Determine the [x, y] coordinate at the center of the cell enclosing the given text.  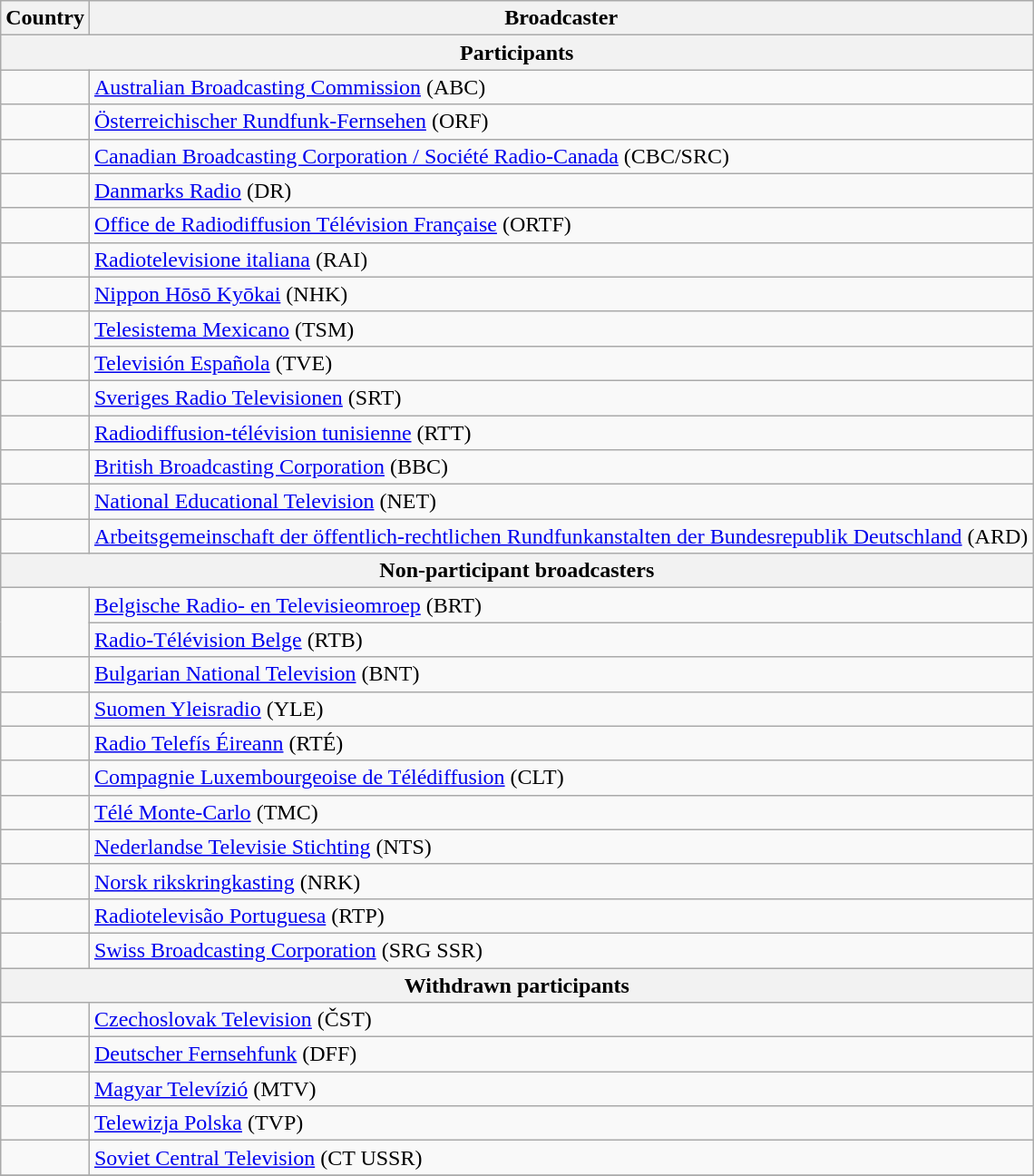
Arbeitsgemeinschaft der öffentlich-rechtlichen Rundfunkanstalten der Bundesrepublik Deutschland (ARD) [561, 536]
Belgische Radio- en Televisieomroep (BRT) [561, 605]
Swiss Broadcasting Corporation (SRG SSR) [561, 950]
Télé Monte-Carlo (TMC) [561, 812]
National Educational Television (NET) [561, 502]
Televisión Española (TVE) [561, 363]
Norsk rikskringkasting (NRK) [561, 881]
Nippon Hōsō Kyōkai (NHK) [561, 294]
Non-participant broadcasters [517, 571]
Radio Telefís Éireann (RTÉ) [561, 743]
Soviet Central Television (CT USSR) [561, 1158]
Magyar Televízió (MTV) [561, 1089]
Danmarks Radio (DR) [561, 191]
Bulgarian National Television (BNT) [561, 674]
Radio-Télévision Belge (RTB) [561, 640]
Deutscher Fernsehfunk (DFF) [561, 1054]
Österreichischer Rundfunk-Fernsehen (ORF) [561, 122]
Country [45, 18]
Nederlandse Televisie Stichting (NTS) [561, 847]
British Broadcasting Corporation (BBC) [561, 467]
Broadcaster [561, 18]
Radiotelevisão Portuguesa (RTP) [561, 916]
Sveriges Radio Televisionen (SRT) [561, 397]
Compagnie Luxembourgeoise de Télédiffusion (CLT) [561, 778]
Radiotelevisione italiana (RAI) [561, 260]
Telewizja Polska (TVP) [561, 1123]
Australian Broadcasting Commission (ABC) [561, 87]
Czechoslovak Television (ČST) [561, 1020]
Canadian Broadcasting Corporation / Société Radio-Canada (CBC/SRC) [561, 156]
Participants [517, 53]
Withdrawn participants [517, 985]
Radiodiffusion-télévision tunisienne (RTT) [561, 433]
Suomen Yleisradio (YLE) [561, 709]
Office de Radiodiffusion Télévision Française (ORTF) [561, 225]
Telesistema Mexicano (TSM) [561, 328]
